Locate the cell with the specified text and output its (X, Y) center coordinate. 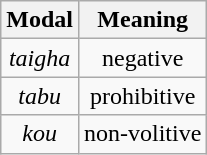
negative (142, 58)
Meaning (142, 20)
kou (40, 134)
tabu (40, 96)
Modal (40, 20)
non-volitive (142, 134)
taigha (40, 58)
prohibitive (142, 96)
